Pinpoint the cell where the given text exists, returning its [X, Y] midpoint coordinate. 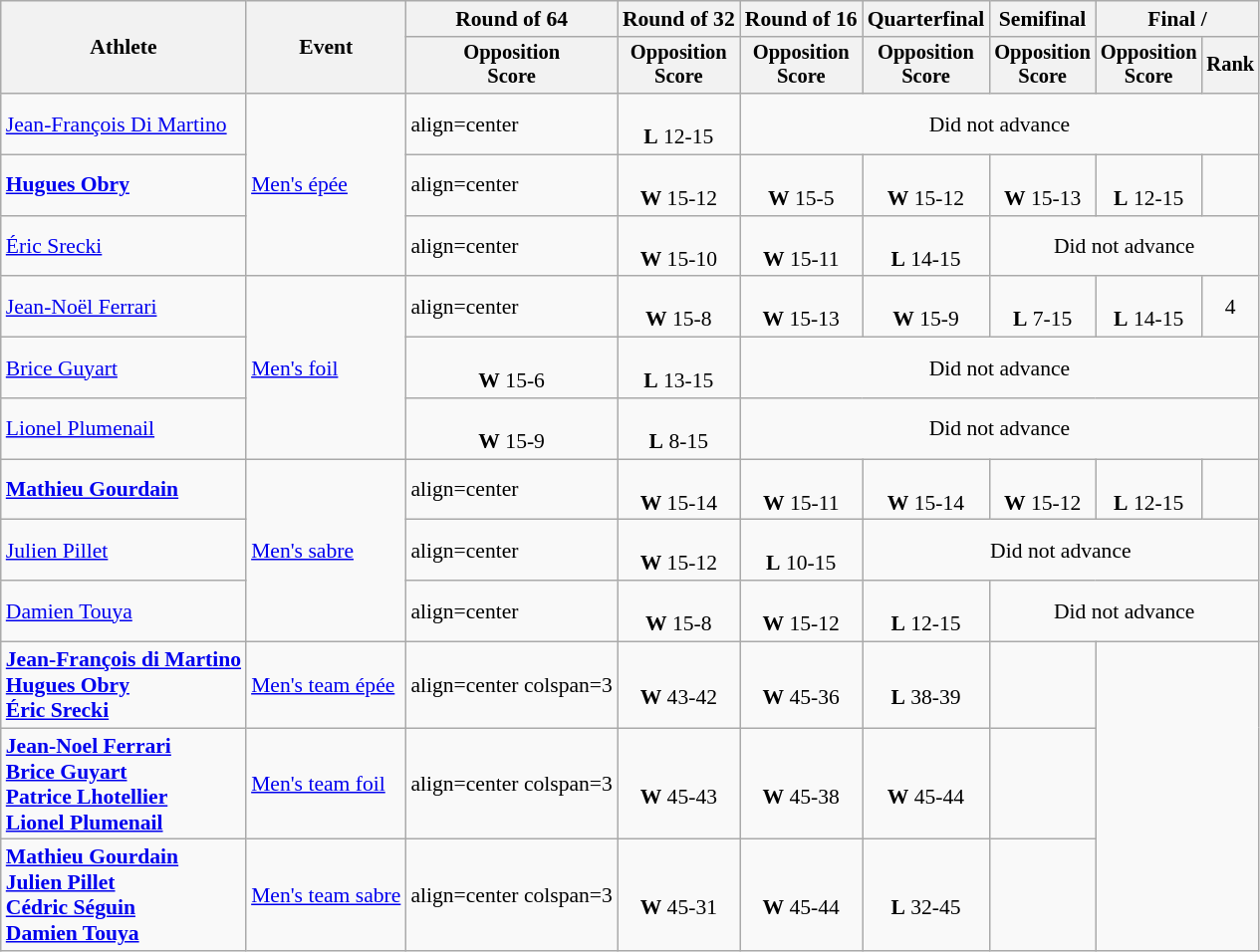
Athlete [124, 48]
Men's sabre [326, 550]
Men's team épée [326, 685]
Quarterfinal [926, 19]
Men's épée [326, 185]
4 [1230, 307]
W 45-36 [801, 685]
Brice Guyart [124, 368]
L 32-45 [926, 895]
L 7-15 [1042, 307]
Lionel Plumenail [124, 428]
Round of 16 [801, 19]
L 10-15 [801, 550]
Jean-Noel Ferrari Brice Guyart Patrice Lhotellier Lionel Plumenail [124, 784]
W 15-5 [801, 185]
Men's team foil [326, 784]
L 13-15 [679, 368]
Damien Touya [124, 611]
W 43-42 [679, 685]
Final / [1177, 19]
Round of 64 [511, 19]
W 45-43 [679, 784]
Semifinal [1042, 19]
Hugues Obry [124, 185]
Jean-François di Martino Hugues Obry Éric Srecki [124, 685]
Jean-Noël Ferrari [124, 307]
Rank [1230, 66]
Éric Srecki [124, 247]
Jean-François Di Martino [124, 123]
Men's foil [326, 368]
W 45-38 [801, 784]
W 45-31 [679, 895]
W 15-10 [679, 247]
Event [326, 48]
Mathieu Gourdain [124, 490]
Men's team sabre [326, 895]
Round of 32 [679, 19]
Julien Pillet [124, 550]
L 38-39 [926, 685]
Mathieu Gourdain Julien Pillet Cédric Séguin Damien Touya [124, 895]
L 8-15 [679, 428]
W 15-6 [511, 368]
